Find where the given text appears and provide that cell's center as (X, Y) coordinate. 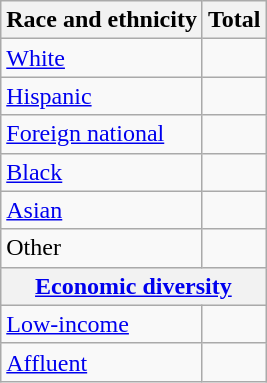
Affluent (102, 362)
Economic diversity (134, 286)
Low-income (102, 324)
Black (102, 172)
Asian (102, 210)
Race and ethnicity (102, 20)
Total (234, 20)
White (102, 58)
Foreign national (102, 134)
Hispanic (102, 96)
Other (102, 248)
